Pinpoint the cell where the given text exists, returning its (x, y) midpoint coordinate. 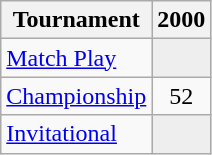
Invitational (76, 134)
Tournament (76, 20)
Match Play (76, 58)
52 (182, 96)
2000 (182, 20)
Championship (76, 96)
